For the text-containing cell, return its midpoint in [x, y] coordinate format. 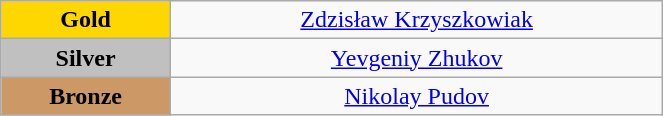
Yevgeniy Zhukov [416, 58]
Gold [86, 20]
Bronze [86, 96]
Nikolay Pudov [416, 96]
Zdzisław Krzyszkowiak [416, 20]
Silver [86, 58]
